Return (X, Y) of the center of cell containing provided text 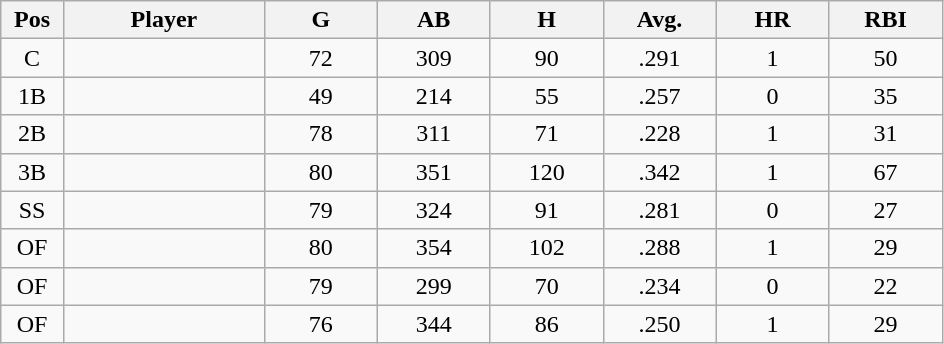
G (320, 20)
27 (886, 210)
55 (546, 96)
Pos (32, 20)
91 (546, 210)
.234 (660, 286)
86 (546, 324)
C (32, 58)
76 (320, 324)
.281 (660, 210)
2B (32, 134)
90 (546, 58)
H (546, 20)
344 (434, 324)
299 (434, 286)
.228 (660, 134)
324 (434, 210)
SS (32, 210)
RBI (886, 20)
3B (32, 172)
49 (320, 96)
354 (434, 248)
AB (434, 20)
72 (320, 58)
31 (886, 134)
35 (886, 96)
78 (320, 134)
1B (32, 96)
214 (434, 96)
311 (434, 134)
.342 (660, 172)
120 (546, 172)
309 (434, 58)
67 (886, 172)
Avg. (660, 20)
351 (434, 172)
50 (886, 58)
.257 (660, 96)
.291 (660, 58)
71 (546, 134)
102 (546, 248)
22 (886, 286)
.250 (660, 324)
70 (546, 286)
.288 (660, 248)
Player (164, 20)
HR (772, 20)
